Return [x, y] of the center of cell containing provided text 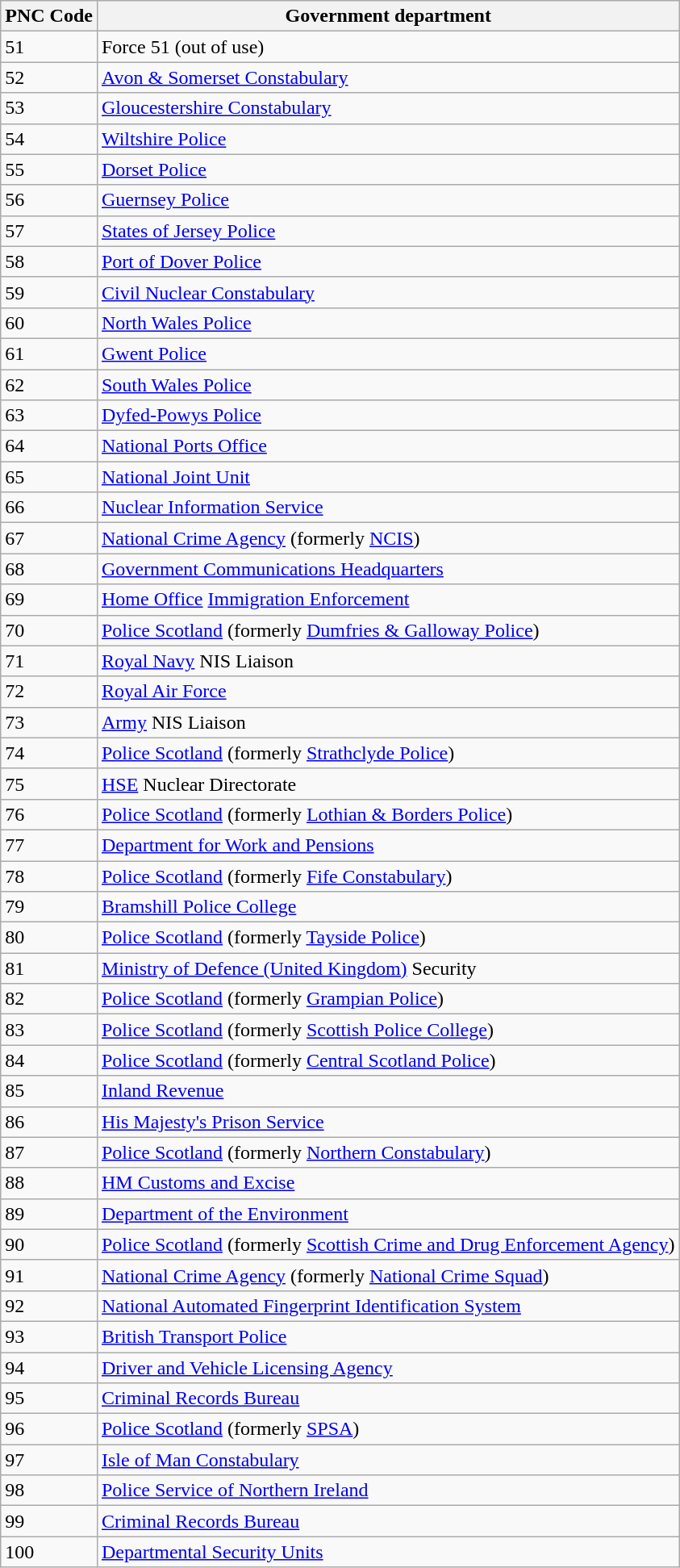
PNC Code [49, 16]
61 [49, 353]
Police Scotland (formerly Northern Constabulary) [388, 1152]
57 [49, 231]
Wiltshire Police [388, 139]
78 [49, 876]
Government department [388, 16]
97 [49, 1460]
Police Scotland (formerly Scottish Police College) [388, 1030]
Inland Revenue [388, 1091]
73 [49, 722]
76 [49, 814]
Home Office Immigration Enforcement [388, 600]
His Majesty's Prison Service [388, 1122]
National Crime Agency (formerly NCIS) [388, 538]
66 [49, 508]
55 [49, 169]
Police Scotland (formerly Central Scotland Police) [388, 1060]
53 [49, 108]
National Automated Fingerprint Identification System [388, 1306]
Police Scotland (formerly Scottish Crime and Drug Enforcement Agency) [388, 1244]
Police Scotland (formerly Grampian Police) [388, 999]
99 [49, 1521]
Police Scotland (formerly Lothian & Borders Police) [388, 814]
85 [49, 1091]
91 [49, 1275]
Royal Navy NIS Liaison [388, 661]
Dyfed-Powys Police [388, 416]
80 [49, 938]
Government Communications Headquarters [388, 569]
90 [49, 1244]
54 [49, 139]
67 [49, 538]
National Joint Unit [388, 477]
63 [49, 416]
National Crime Agency (formerly National Crime Squad) [388, 1275]
Bramshill Police College [388, 907]
Departmental Security Units [388, 1552]
60 [49, 323]
71 [49, 661]
Gwent Police [388, 353]
52 [49, 77]
82 [49, 999]
96 [49, 1429]
87 [49, 1152]
74 [49, 753]
Ministry of Defence (United Kingdom) Security [388, 968]
69 [49, 600]
56 [49, 200]
States of Jersey Police [388, 231]
Force 51 (out of use) [388, 47]
HSE Nuclear Directorate [388, 784]
92 [49, 1306]
100 [49, 1552]
62 [49, 385]
68 [49, 569]
National Ports Office [388, 446]
Dorset Police [388, 169]
Department for Work and Pensions [388, 845]
72 [49, 692]
Gloucestershire Constabulary [388, 108]
Royal Air Force [388, 692]
Police Scotland (formerly Strathclyde Police) [388, 753]
86 [49, 1122]
Police Scotland (formerly SPSA) [388, 1429]
Army NIS Liaison [388, 722]
75 [49, 784]
84 [49, 1060]
Avon & Somerset Constabulary [388, 77]
Guernsey Police [388, 200]
88 [49, 1183]
79 [49, 907]
South Wales Police [388, 385]
Nuclear Information Service [388, 508]
Police Scotland (formerly Dumfries & Galloway Police) [388, 630]
Police Scotland (formerly Fife Constabulary) [388, 876]
HM Customs and Excise [388, 1183]
77 [49, 845]
North Wales Police [388, 323]
59 [49, 292]
95 [49, 1399]
Police Service of Northern Ireland [388, 1491]
65 [49, 477]
British Transport Police [388, 1336]
64 [49, 446]
51 [49, 47]
98 [49, 1491]
Civil Nuclear Constabulary [388, 292]
81 [49, 968]
89 [49, 1214]
94 [49, 1368]
70 [49, 630]
Department of the Environment [388, 1214]
Port of Dover Police [388, 261]
Driver and Vehicle Licensing Agency [388, 1368]
93 [49, 1336]
Isle of Man Constabulary [388, 1460]
Police Scotland (formerly Tayside Police) [388, 938]
83 [49, 1030]
58 [49, 261]
